Scan for the cell matching the given text and deliver its [X, Y] coordinate at center. 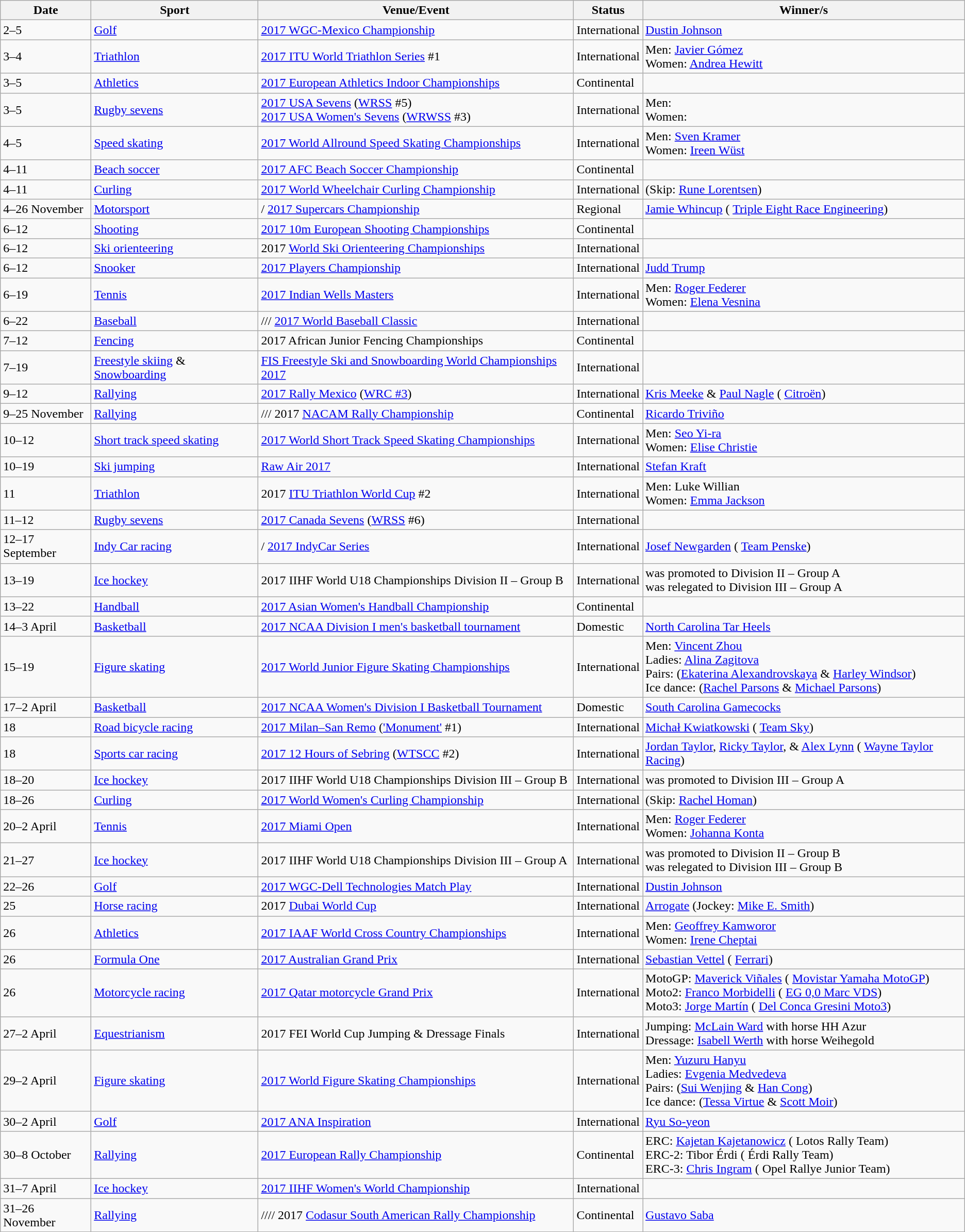
Jumping: McLain Ward with horse HH AzurDressage: Isabell Werth with horse Weihegold [804, 1033]
Handball [175, 606]
2017 IIHF World U18 Championships Division III – Group A [416, 860]
Men: Javier GómezWomen: Andrea Hewitt [804, 57]
Baseball [175, 321]
6–19 [46, 294]
Sport [175, 10]
Date [46, 10]
2017 Qatar motorcycle Grand Prix [416, 993]
(Skip: Rune Lorentsen) [804, 189]
20–2 April [46, 826]
2017 Miami Open [416, 826]
Michał Kwiatkowski ( Team Sky) [804, 727]
Equestrianism [175, 1033]
was promoted to Division III – Group A [804, 780]
4–5 [46, 143]
7–19 [46, 367]
Snooker [175, 268]
2017 Dubai World Cup [416, 906]
2017 NCAA Division I men's basketball tournament [416, 626]
Short track speed skating [175, 440]
2017 12 Hours of Sebring (WTSCC #2) [416, 754]
18–26 [46, 800]
Gustavo Saba [804, 1215]
Horse racing [175, 906]
7–12 [46, 341]
2017 ANA Inspiration [416, 1121]
2017 IIHF Women's World Championship [416, 1188]
29–2 April [46, 1081]
18–20 [46, 780]
12–17 September [46, 547]
10–12 [46, 440]
2017 ITU World Triathlon Series #1 [416, 57]
South Carolina Gamecocks [804, 707]
2017 IIHF World U18 Championships Division II – Group B [416, 580]
Ski orienteering [175, 248]
2017 Milan–San Remo ('Monument' #1) [416, 727]
Men: Roger FedererWomen: Elena Vesnina [804, 294]
14–3 April [46, 626]
21–27 [46, 860]
2017 Rally Mexico (WRC #3) [416, 394]
2017 WGC-Dell Technologies Match Play [416, 886]
Sebastian Vettel ( Ferrari) [804, 959]
10–19 [46, 467]
2017 World Figure Skating Championships [416, 1081]
27–2 April [46, 1033]
/// 2017 World Baseball Classic [416, 321]
2017 FEI World Cup Jumping & Dressage Finals [416, 1033]
was promoted to Division II – Group A was relegated to Division III – Group A [804, 580]
30–8 October [46, 1155]
31–26 November [46, 1215]
/ 2017 IndyCar Series [416, 547]
2017 Asian Women's Handball Championship [416, 606]
Men: Geoffrey KamwororWomen: Irene Cheptai [804, 932]
13–22 [46, 606]
Freestyle skiing & Snowboarding [175, 367]
Judd Trump [804, 268]
2017 NCAA Women's Division I Basketball Tournament [416, 707]
Road bicycle racing [175, 727]
(Skip: Rachel Homan) [804, 800]
Speed skating [175, 143]
2017 World Short Track Speed Skating Championships [416, 440]
2017 10m European Shooting Championships [416, 228]
4–26 November [46, 209]
Men: Women: [804, 109]
/// 2017 NACAM Rally Championship [416, 414]
22–26 [46, 886]
13–19 [46, 580]
2017 World Wheelchair Curling Championship [416, 189]
2017 World Ski Orienteering Championships [416, 248]
Men: Roger FedererWomen: Johanna Konta [804, 826]
Beach soccer [175, 170]
17–2 April [46, 707]
ERC: Kajetan Kajetanowicz ( Lotos Rally Team)ERC-2: Tibor Érdi ( Érdi Rally Team)ERC-3: Chris Ingram ( Opel Rallye Junior Team) [804, 1155]
Ricardo Triviño [804, 414]
Stefan Kraft [804, 467]
2017 ITU Triathlon World Cup #2 [416, 493]
Jamie Whincup ( Triple Eight Race Engineering) [804, 209]
25 [46, 906]
Motorcycle racing [175, 993]
Regional [608, 209]
2017 IIHF World U18 Championships Division III – Group B [416, 780]
Men: Sven KramerWomen: Ireen Wüst [804, 143]
Jordan Taylor, Ricky Taylor, & Alex Lynn ( Wayne Taylor Racing) [804, 754]
Winner/s [804, 10]
Ryu So-yeon [804, 1121]
2017 European Rally Championship [416, 1155]
30–2 April [46, 1121]
Men: Luke WillianWomen: Emma Jackson [804, 493]
Ski jumping [175, 467]
Josef Newgarden ( Team Penske) [804, 547]
9–25 November [46, 414]
Sports car racing [175, 754]
2–5 [46, 30]
11–12 [46, 520]
2017 European Athletics Indoor Championships [416, 83]
15–19 [46, 666]
Status [608, 10]
2017 AFC Beach Soccer Championship [416, 170]
9–12 [46, 394]
Men: Seo Yi-raWomen: Elise Christie [804, 440]
11 [46, 493]
MotoGP: Maverick Viñales ( Movistar Yamaha MotoGP)Moto2: Franco Morbidelli ( EG 0,0 Marc VDS)Moto3: Jorge Martín ( Del Conca Gresini Moto3) [804, 993]
Indy Car racing [175, 547]
Men: Vincent ZhouLadies: Alina ZagitovaPairs: (Ekaterina Alexandrovskaya & Harley Windsor)Ice dance: (Rachel Parsons & Michael Parsons) [804, 666]
2017 World Junior Figure Skating Championships [416, 666]
/ 2017 Supercars Championship [416, 209]
2017 World Women's Curling Championship [416, 800]
2017 IAAF World Cross Country Championships [416, 932]
Men: Yuzuru HanyuLadies: Evgenia MedvedevaPairs: (Sui Wenjing & Han Cong)Ice dance: (Tessa Virtue & Scott Moir) [804, 1081]
was promoted to Division II – Group B was relegated to Division III – Group B [804, 860]
Shooting [175, 228]
Formula One [175, 959]
Motorsport [175, 209]
FIS Freestyle Ski and Snowboarding World Championships 2017 [416, 367]
Arrogate (Jockey: Mike E. Smith) [804, 906]
Venue/Event [416, 10]
31–7 April [46, 1188]
2017 Canada Sevens (WRSS #6) [416, 520]
2017 World Allround Speed Skating Championships [416, 143]
Raw Air 2017 [416, 467]
2017 WGC-Mexico Championship [416, 30]
2017 USA Sevens (WRSS #5) 2017 USA Women's Sevens (WRWSS #3) [416, 109]
6–22 [46, 321]
Fencing [175, 341]
3–4 [46, 57]
//// 2017 Codasur South American Rally Championship [416, 1215]
North Carolina Tar Heels [804, 626]
2017 Australian Grand Prix [416, 959]
2017 Players Championship [416, 268]
2017 Indian Wells Masters [416, 294]
2017 African Junior Fencing Championships [416, 341]
Kris Meeke & Paul Nagle ( Citroën) [804, 394]
